Extract the [x, y] coordinate from the center of the cell holding the provided text.  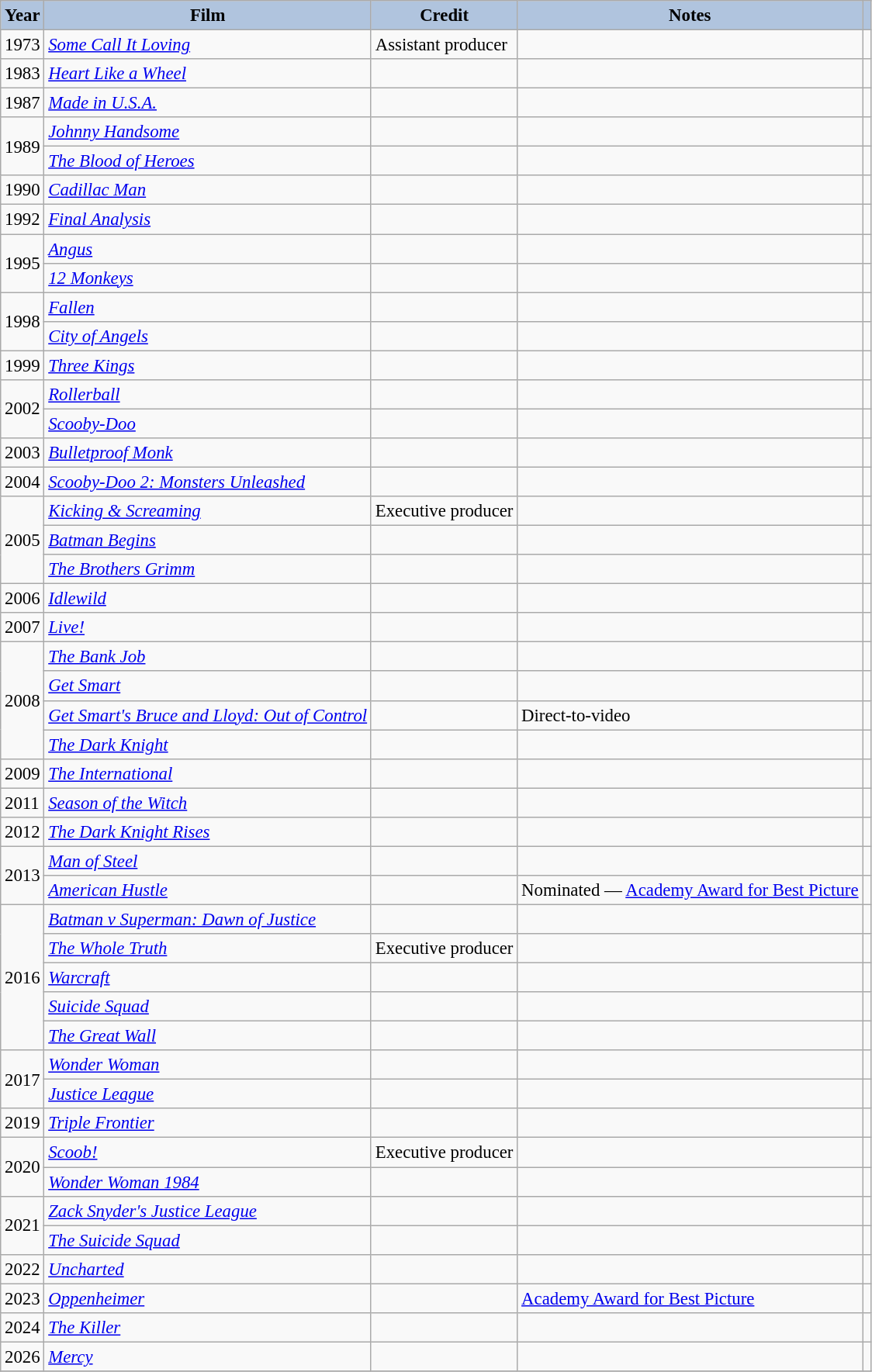
Academy Award for Best Picture [690, 1298]
Justice League [208, 1094]
1973 [22, 45]
The Blood of Heroes [208, 161]
Batman Begins [208, 541]
American Hustle [208, 890]
2021 [22, 1225]
City of Angels [208, 336]
2002 [22, 410]
Film [208, 16]
Credit [444, 16]
Wonder Woman 1984 [208, 1182]
Angus [208, 249]
1995 [22, 264]
2004 [22, 482]
Notes [690, 16]
Fallen [208, 307]
Scooby-Doo [208, 423]
2017 [22, 1080]
1987 [22, 103]
Year [22, 16]
The Dark Knight Rises [208, 832]
2007 [22, 627]
Kicking & Screaming [208, 511]
The Killer [208, 1328]
Wonder Woman [208, 1065]
2024 [22, 1328]
Batman v Superman: Dawn of Justice [208, 919]
Live! [208, 627]
Cadillac Man [208, 190]
The Suicide Squad [208, 1240]
Bulletproof Monk [208, 453]
Zack Snyder's Justice League [208, 1211]
Get Smart [208, 686]
1999 [22, 365]
1990 [22, 190]
Final Analysis [208, 219]
2019 [22, 1124]
2016 [22, 977]
Get Smart's Bruce and Lloyd: Out of Control [208, 715]
2013 [22, 875]
2020 [22, 1166]
Warcraft [208, 978]
1998 [22, 321]
1983 [22, 74]
Suicide Squad [208, 1007]
Triple Frontier [208, 1124]
Idlewild [208, 599]
Assistant producer [444, 45]
Uncharted [208, 1269]
2005 [22, 540]
Johnny Handsome [208, 132]
Mercy [208, 1356]
2009 [22, 773]
Heart Like a Wheel [208, 74]
1992 [22, 219]
Scooby-Doo 2: Monsters Unleashed [208, 482]
Season of the Witch [208, 803]
2006 [22, 599]
2008 [22, 700]
1989 [22, 146]
The Dark Knight [208, 745]
The International [208, 773]
2023 [22, 1298]
2022 [22, 1269]
2026 [22, 1356]
Rollerball [208, 395]
2011 [22, 803]
The Brothers Grimm [208, 569]
Oppenheimer [208, 1298]
The Bank Job [208, 657]
12 Monkeys [208, 278]
Direct-to-video [690, 715]
Nominated — Academy Award for Best Picture [690, 890]
Three Kings [208, 365]
Man of Steel [208, 861]
2003 [22, 453]
Scoob! [208, 1153]
The Great Wall [208, 1036]
The Whole Truth [208, 949]
Some Call It Loving [208, 45]
Made in U.S.A. [208, 103]
2012 [22, 832]
